Return (x, y) of the center of cell containing provided text 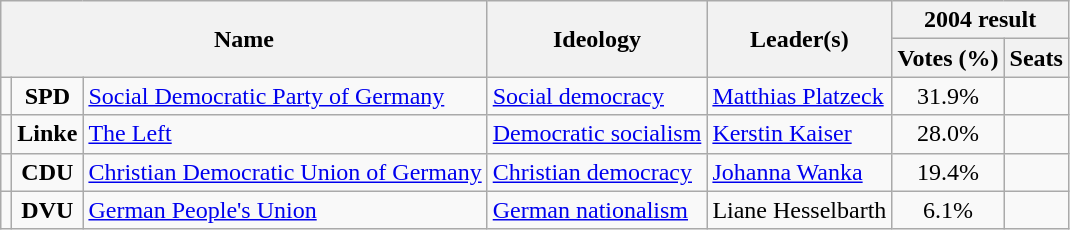
Ideology (597, 39)
German nationalism (597, 210)
German People's Union (285, 210)
DVU (48, 210)
Johanna Wanka (800, 172)
2004 result (980, 20)
Kerstin Kaiser (800, 134)
Votes (%) (948, 58)
Christian democracy (597, 172)
31.9% (948, 96)
Democratic socialism (597, 134)
6.1% (948, 210)
Social democracy (597, 96)
19.4% (948, 172)
The Left (285, 134)
Christian Democratic Union of Germany (285, 172)
SPD (48, 96)
Linke (48, 134)
CDU (48, 172)
Social Democratic Party of Germany (285, 96)
28.0% (948, 134)
Name (244, 39)
Seats (1036, 58)
Liane Hesselbarth (800, 210)
Leader(s) (800, 39)
Matthias Platzeck (800, 96)
